Return the (X, Y) coordinate for the center point of the cell that contains the specified text.  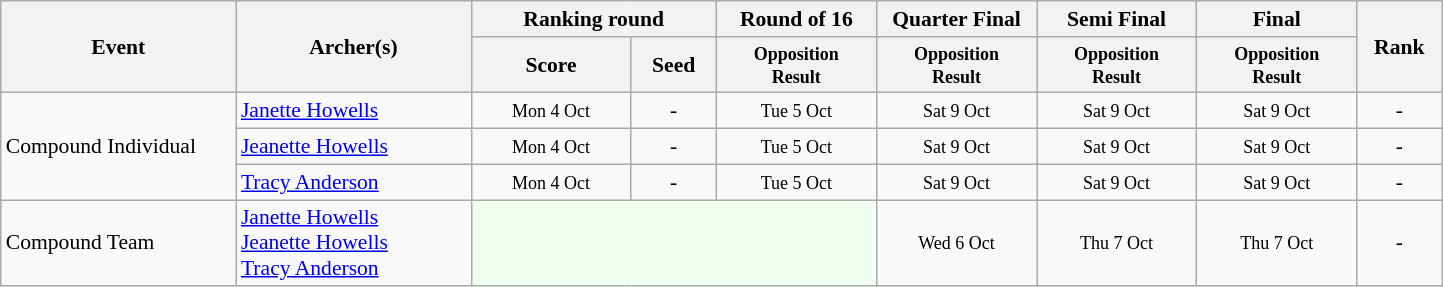
Tracy Anderson (354, 182)
Ranking round (594, 19)
Compound Team (118, 244)
Semi Final (1116, 19)
Event (118, 47)
Jeanette Howells (354, 147)
Score (551, 65)
Seed (674, 65)
Janette HowellsJeanette HowellsTracy Anderson (354, 244)
Wed 6 Oct (956, 244)
Final (1277, 19)
Compound Individual (118, 146)
Janette Howells (354, 111)
Archer(s) (354, 47)
Round of 16 (796, 19)
Rank (1400, 47)
Quarter Final (956, 19)
